Pinpoint the cell where the given text exists, returning its [x, y] midpoint coordinate. 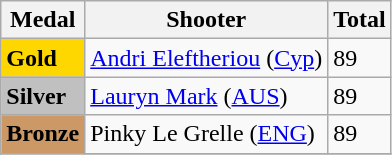
Gold [43, 58]
Silver [43, 96]
Pinky Le Grelle (ENG) [206, 134]
Bronze [43, 134]
Medal [43, 20]
Total [360, 20]
Shooter [206, 20]
Lauryn Mark (AUS) [206, 96]
Andri Eleftheriou (Cyp) [206, 58]
